Identify which cell holds the provided text, then report its [X, Y] central coordinate. 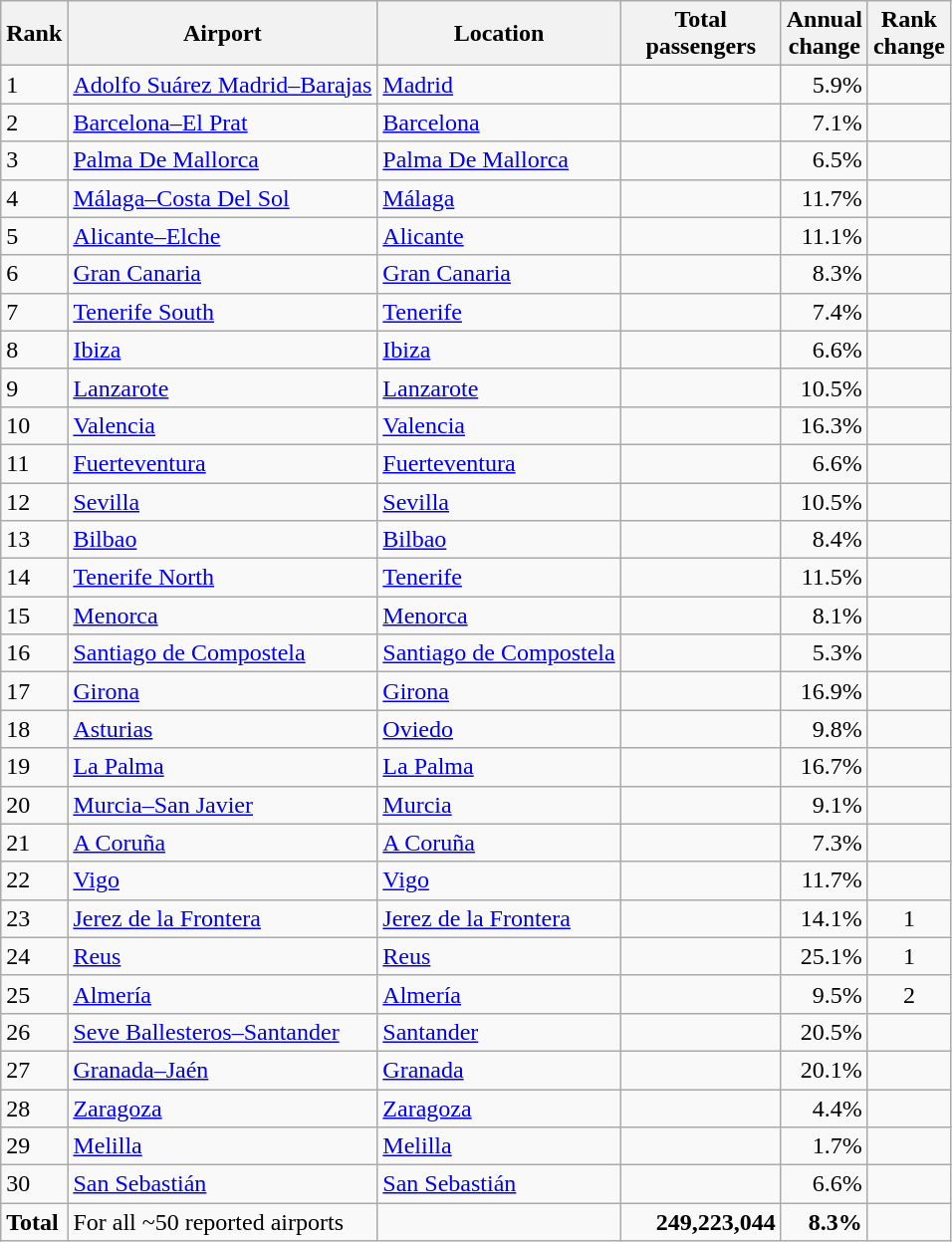
7.3% [825, 843]
15 [34, 616]
4.4% [825, 1109]
Barcelona–El Prat [223, 123]
14.1% [825, 918]
28 [34, 1109]
7.1% [825, 123]
10 [34, 425]
14 [34, 578]
3 [34, 160]
8.1% [825, 616]
16.3% [825, 425]
Málaga–Costa Del Sol [223, 198]
8 [34, 350]
Annualchange [825, 34]
For all ~50 reported airports [223, 1222]
17 [34, 691]
18 [34, 729]
6.5% [825, 160]
Adolfo Suárez Madrid–Barajas [223, 85]
5.9% [825, 85]
25.1% [825, 956]
Rankchange [908, 34]
4 [34, 198]
7 [34, 312]
Murcia–San Javier [223, 805]
5 [34, 236]
Location [499, 34]
11.1% [825, 236]
19 [34, 767]
25 [34, 994]
Murcia [499, 805]
249,223,044 [701, 1222]
20.5% [825, 1032]
Granada [499, 1070]
Granada–Jaén [223, 1070]
20 [34, 805]
6 [34, 274]
Airport [223, 34]
7.4% [825, 312]
Barcelona [499, 123]
20.1% [825, 1070]
Alicante–Elche [223, 236]
Madrid [499, 85]
22 [34, 880]
1.7% [825, 1146]
24 [34, 956]
Totalpassengers [701, 34]
9.1% [825, 805]
5.3% [825, 653]
12 [34, 501]
Asturias [223, 729]
8.4% [825, 540]
Málaga [499, 198]
Seve Ballesteros–Santander [223, 1032]
23 [34, 918]
13 [34, 540]
Tenerife North [223, 578]
11.5% [825, 578]
26 [34, 1032]
9.8% [825, 729]
16.7% [825, 767]
16.9% [825, 691]
Santander [499, 1032]
16 [34, 653]
29 [34, 1146]
Tenerife South [223, 312]
Total [34, 1222]
Oviedo [499, 729]
9.5% [825, 994]
9 [34, 387]
27 [34, 1070]
Alicante [499, 236]
11 [34, 463]
30 [34, 1184]
21 [34, 843]
Rank [34, 34]
